Search for the cell housing the specified text and yield its [X, Y] center coordinate. 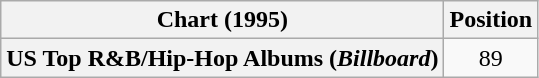
Chart (1995) [222, 20]
US Top R&B/Hip-Hop Albums (Billboard) [222, 58]
89 [491, 58]
Position [491, 20]
